For the text-containing cell, return its midpoint in [X, Y] coordinate format. 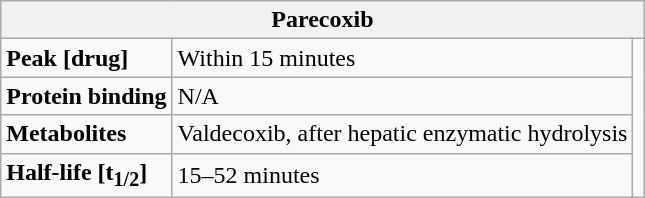
Peak [drug] [86, 58]
Half-life [t1/2] [86, 175]
Metabolites [86, 134]
N/A [402, 96]
15–52 minutes [402, 175]
Within 15 minutes [402, 58]
Protein binding [86, 96]
Parecoxib [322, 20]
Valdecoxib, after hepatic enzymatic hydrolysis [402, 134]
